Capture the cell that displays the provided text and extract its (X, Y) central coordinate. 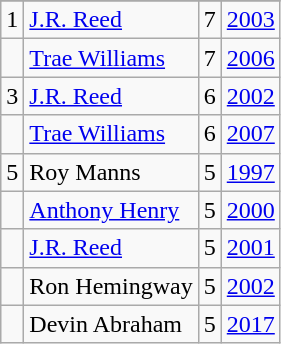
Ron Hemingway (111, 286)
Roy Manns (111, 172)
2006 (250, 58)
3 (12, 96)
2003 (250, 20)
2001 (250, 248)
2017 (250, 324)
Anthony Henry (111, 210)
Devin Abraham (111, 324)
1997 (250, 172)
2000 (250, 210)
1 (12, 20)
2007 (250, 134)
